Capture the cell that displays the provided text and extract its [x, y] central coordinate. 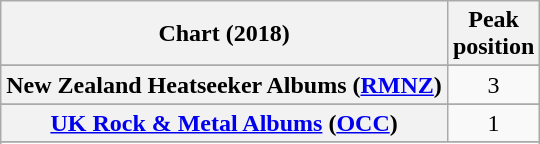
UK Rock & Metal Albums (OCC) [224, 123]
New Zealand Heatseeker Albums (RMNZ) [224, 85]
Chart (2018) [224, 34]
1 [493, 123]
3 [493, 85]
Peakposition [493, 34]
